Return the (X, Y) coordinate for the center point of the cell that contains the specified text.  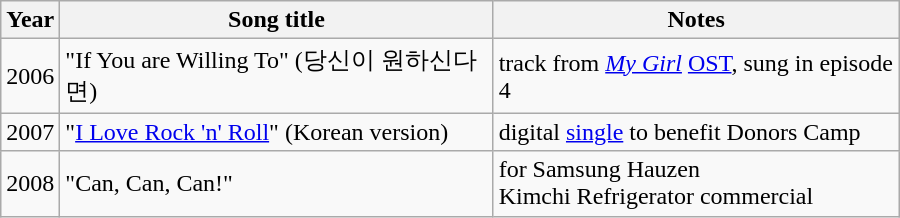
2008 (30, 184)
track from My Girl OST, sung in episode 4 (696, 76)
for Samsung Hauzen Kimchi Refrigerator commercial (696, 184)
2007 (30, 132)
digital single to benefit Donors Camp (696, 132)
"If You are Willing To" (당신이 원하신다면) (276, 76)
Year (30, 20)
"I Love Rock 'n' Roll" (Korean version) (276, 132)
"Can, Can, Can!" (276, 184)
Notes (696, 20)
2006 (30, 76)
Song title (276, 20)
